Scan for the cell matching the given text and deliver its [X, Y] coordinate at center. 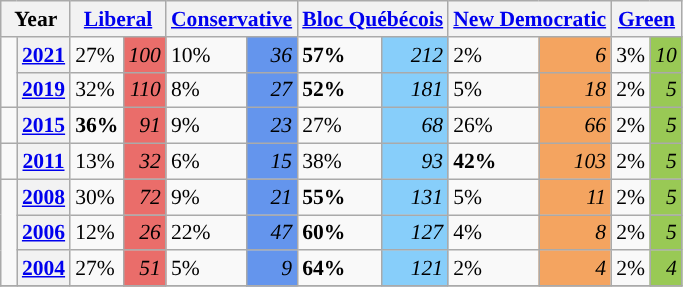
66 [575, 126]
212 [414, 55]
4% [494, 233]
100 [144, 55]
36 [272, 55]
10 [666, 55]
23 [272, 126]
131 [414, 197]
11 [575, 197]
2015 [44, 126]
New Democratic [530, 19]
2011 [44, 162]
110 [144, 90]
36% [96, 126]
91 [144, 126]
22% [206, 233]
55% [339, 197]
15 [272, 162]
68 [414, 126]
26% [494, 126]
27 [272, 90]
12% [96, 233]
Liberal [118, 19]
Conservative [232, 19]
51 [144, 269]
30% [96, 197]
2019 [44, 90]
60% [339, 233]
21 [272, 197]
72 [144, 197]
8 [575, 233]
8% [206, 90]
32% [96, 90]
Year [36, 19]
3% [630, 55]
32 [144, 162]
38% [339, 162]
2021 [44, 55]
64% [339, 269]
6 [575, 55]
57% [339, 55]
6% [206, 162]
121 [414, 269]
127 [414, 233]
42% [494, 162]
52% [339, 90]
2004 [44, 269]
18 [575, 90]
103 [575, 162]
Bloc Québécois [372, 19]
181 [414, 90]
93 [414, 162]
2006 [44, 233]
13% [96, 162]
Green [646, 19]
2008 [44, 197]
9 [272, 269]
47 [272, 233]
10% [206, 55]
26 [144, 233]
